Identify which cell holds the provided text, then report its [X, Y] central coordinate. 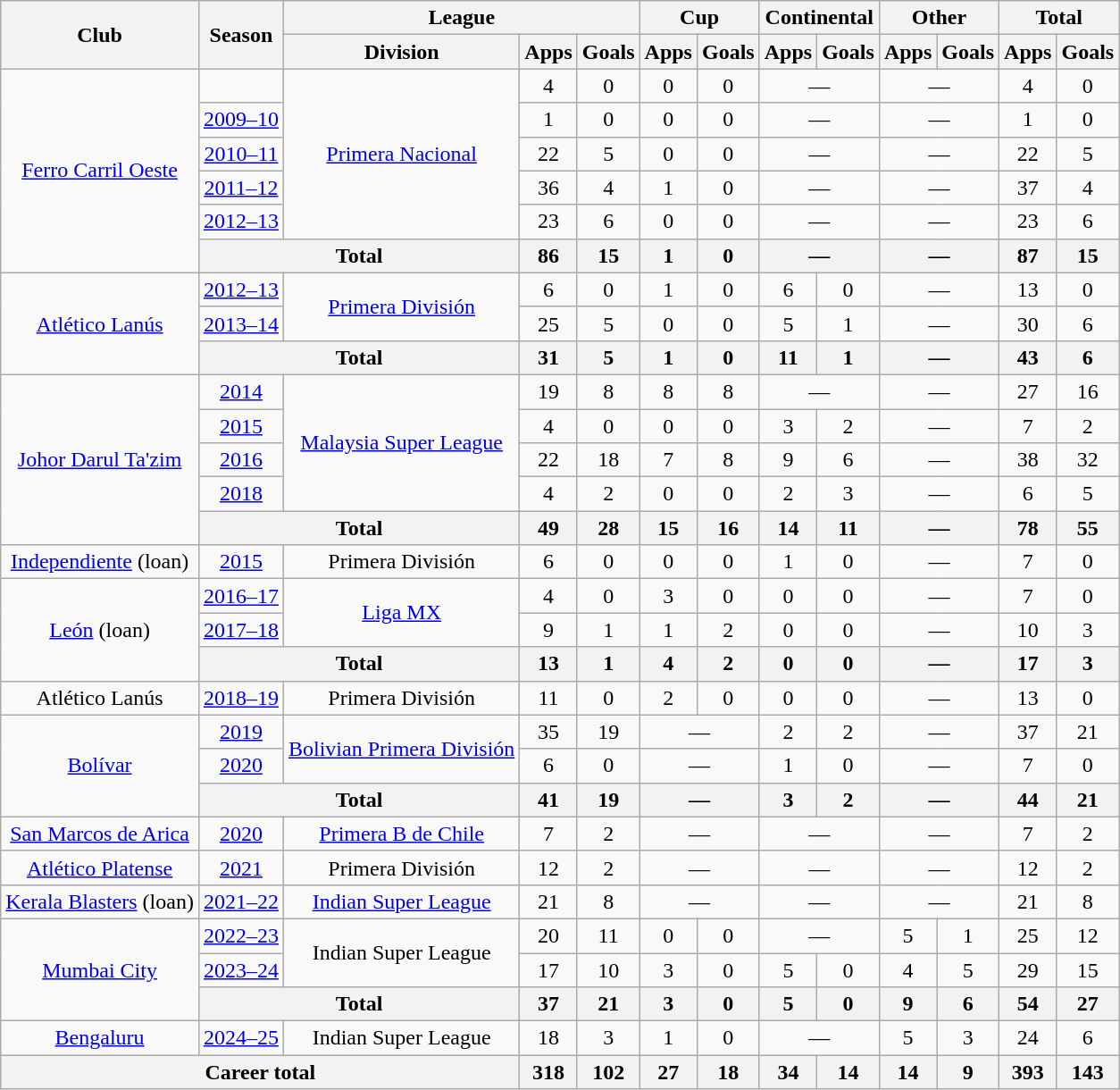
Primera B de Chile [401, 834]
Johor Darul Ta'zim [100, 459]
2024–25 [241, 1038]
78 [1028, 528]
2014 [241, 391]
2017–18 [241, 630]
2016–17 [241, 596]
54 [1028, 1004]
41 [548, 800]
Atlético Platense [100, 868]
55 [1088, 528]
Cup [699, 18]
2016 [241, 460]
Bolivian Primera División [401, 749]
44 [1028, 800]
Independiente (loan) [100, 562]
Mumbai City [100, 969]
Kerala Blasters (loan) [100, 901]
Bolívar [100, 766]
Malaysia Super League [401, 442]
Division [401, 52]
2021–22 [241, 901]
31 [548, 357]
Liga MX [401, 613]
102 [608, 1072]
2023–24 [241, 969]
29 [1028, 969]
2018 [241, 494]
49 [548, 528]
Primera Nacional [401, 154]
43 [1028, 357]
2013–14 [241, 323]
2018–19 [241, 698]
2022–23 [241, 935]
San Marcos de Arica [100, 834]
León (loan) [100, 630]
393 [1028, 1072]
35 [548, 732]
Continental [819, 18]
2011–12 [241, 188]
Season [241, 35]
2009–10 [241, 120]
Ferro Carril Oeste [100, 171]
143 [1088, 1072]
Club [100, 35]
36 [548, 188]
86 [548, 256]
Bengaluru [100, 1038]
Other [939, 18]
Career total [261, 1072]
32 [1088, 460]
24 [1028, 1038]
League [461, 18]
87 [1028, 256]
2010–11 [241, 154]
34 [788, 1072]
318 [548, 1072]
28 [608, 528]
2021 [241, 868]
30 [1028, 323]
38 [1028, 460]
20 [548, 935]
2019 [241, 732]
